Return the [x, y] coordinate for the center point of the cell that contains the specified text.  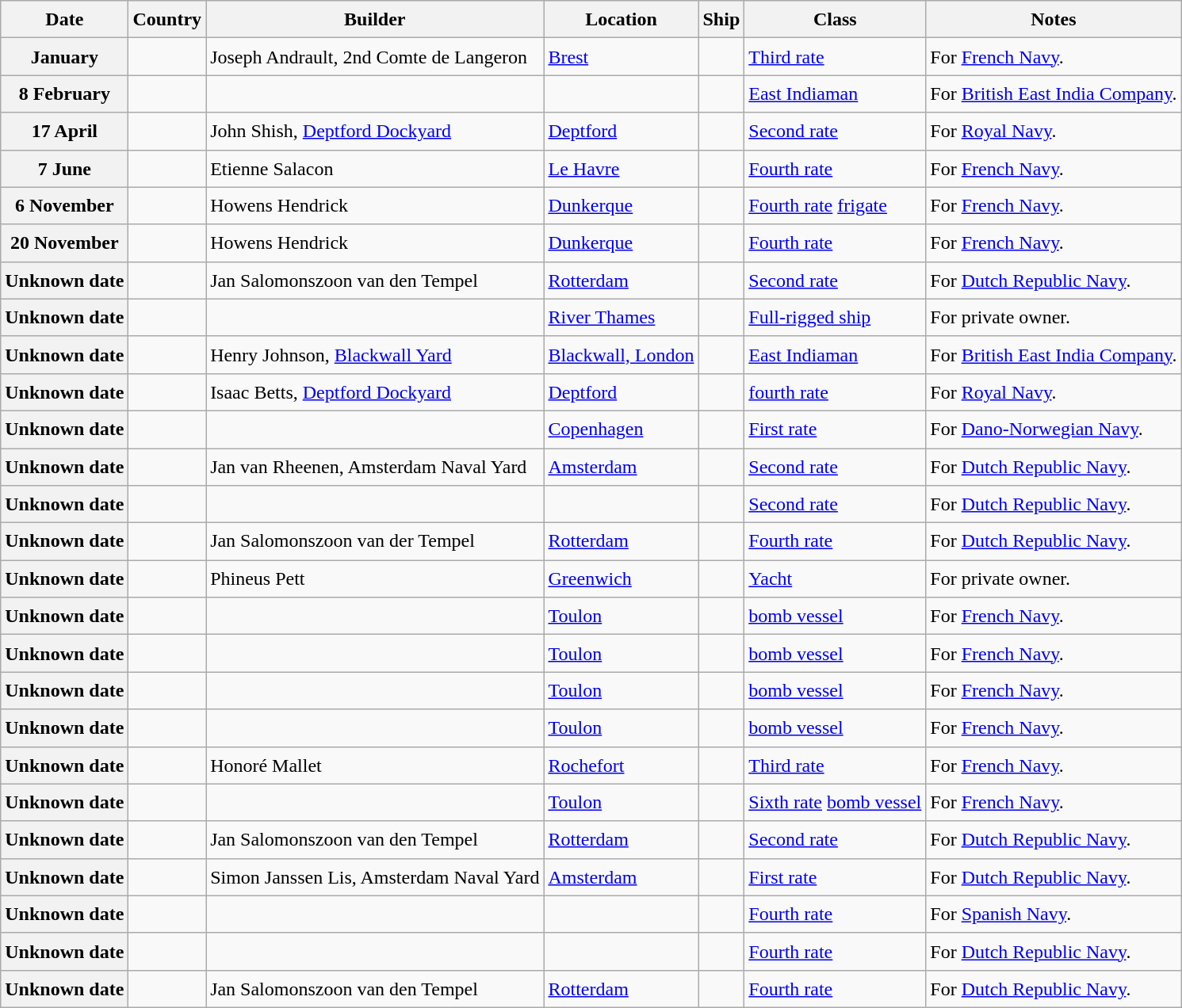
January [65, 57]
Simon Janssen Lis, Amsterdam Naval Yard [375, 876]
17 April [65, 132]
Greenwich [622, 578]
Sixth rate bomb vessel [836, 802]
Notes [1054, 19]
Country [167, 19]
Etienne Salacon [375, 168]
John Shish, Deptford Dockyard [375, 132]
Class [836, 19]
8 February [65, 94]
Jan Salomonszoon van der Tempel [375, 542]
Phineus Pett [375, 578]
fourth rate [836, 391]
20 November [65, 242]
Date [65, 19]
Isaac Betts, Deptford Dockyard [375, 391]
River Thames [622, 317]
Blackwall, London [622, 355]
Honoré Mallet [375, 766]
Ship [721, 19]
Jan van Rheenen, Amsterdam Naval Yard [375, 468]
Location [622, 19]
Builder [375, 19]
6 November [65, 206]
Yacht [836, 578]
7 June [65, 168]
Rochefort [622, 766]
For Dano-Norwegian Navy. [1054, 430]
Le Havre [622, 168]
Full-rigged ship [836, 317]
Joseph Andrault, 2nd Comte de Langeron [375, 57]
Fourth rate frigate [836, 206]
For Spanish Navy. [1054, 914]
Copenhagen [622, 430]
Henry Johnson, Blackwall Yard [375, 355]
Brest [622, 57]
